Find where the given text appears and provide that cell's center as [x, y] coordinate. 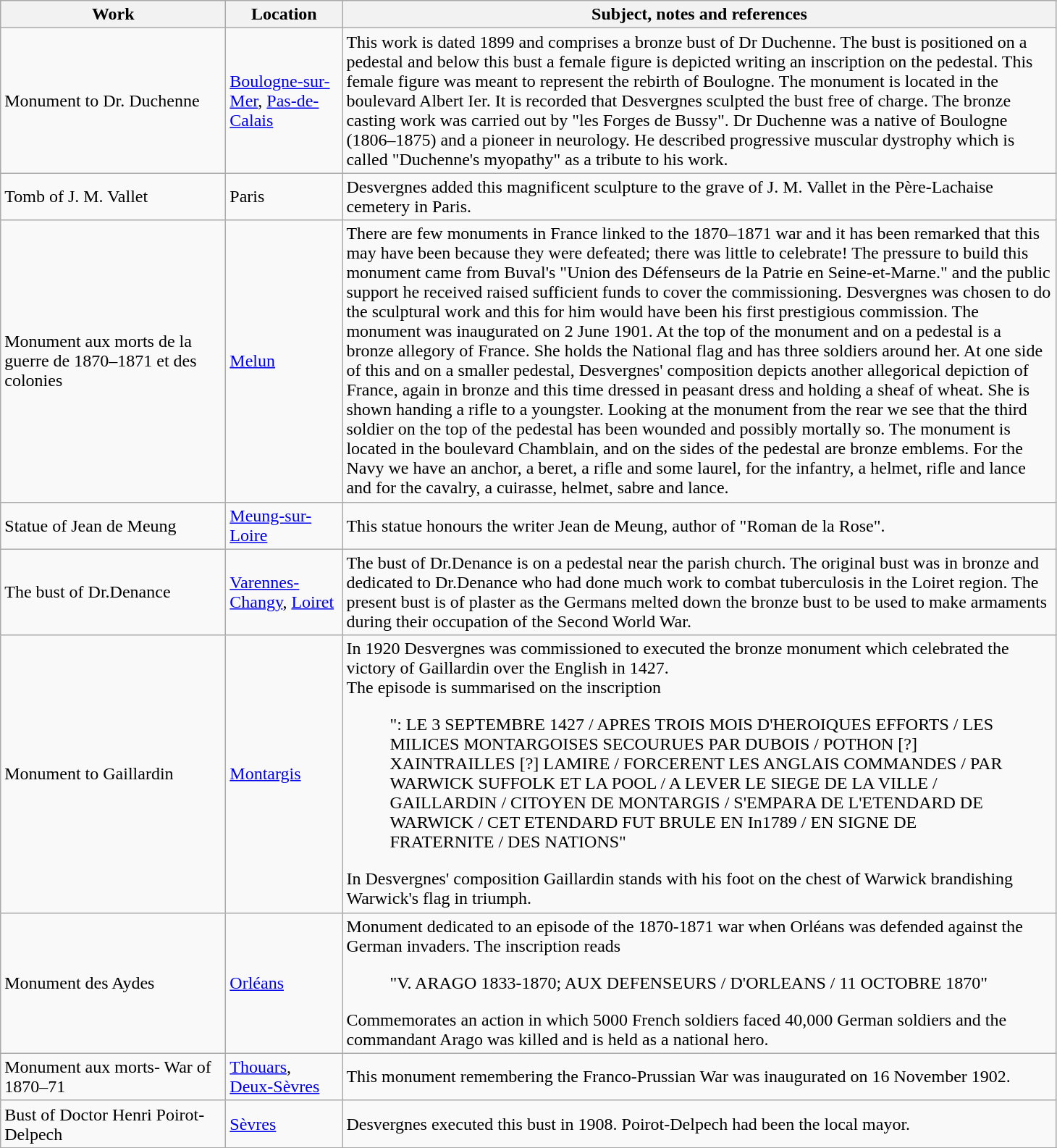
Monument des Aydes [113, 983]
Paris [284, 197]
Meung-sur-Loire [284, 526]
Boulogne-sur-Mer, Pas-de-Calais [284, 101]
This statue honours the writer Jean de Meung, author of "Roman de la Rose". [699, 526]
Tomb of J. M. Vallet [113, 197]
This monument remembering the Franco-Prussian War was inaugurated on 16 November 1902. [699, 1076]
Montargis [284, 774]
Work [113, 14]
Desvergnes executed this bust in 1908. Poirot-Delpech had been the local mayor. [699, 1124]
The bust of Dr.Denance [113, 592]
Varennes-Changy, Loiret [284, 592]
Thouars, Deux-Sèvres [284, 1076]
Melun [284, 361]
Monument to Gaillardin [113, 774]
Monument aux morts- War of 1870–71 [113, 1076]
Orléans [284, 983]
Monument to Dr. Duchenne [113, 101]
Desvergnes added this magnificent sculpture to the grave of J. M. Vallet in the Père-Lachaise cemetery in Paris. [699, 197]
Sèvres [284, 1124]
Monument aux morts de la guerre de 1870–1871 et des colonies [113, 361]
Bust of Doctor Henri Poirot-Delpech [113, 1124]
Location [284, 14]
Subject, notes and references [699, 14]
Statue of Jean de Meung [113, 526]
